Output the [X, Y] coordinate of the center of the cell containing the given text.  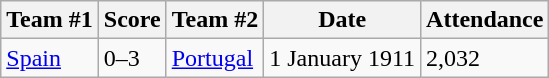
1 January 1911 [342, 58]
Score [132, 20]
Date [342, 20]
Team #2 [215, 20]
2,032 [485, 58]
Team #1 [50, 20]
0–3 [132, 58]
Portugal [215, 58]
Spain [50, 58]
Attendance [485, 20]
